For the text-containing cell, return its midpoint in (x, y) coordinate format. 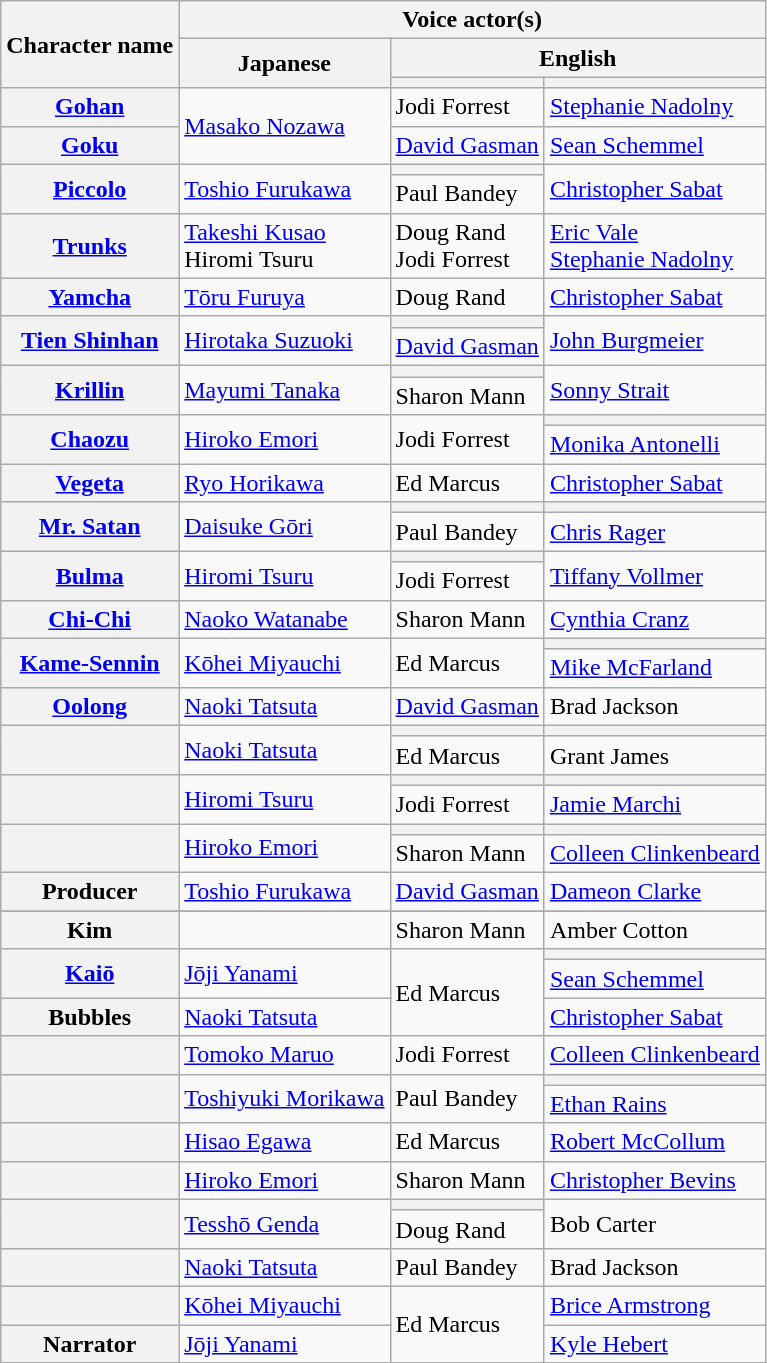
Bulma (90, 576)
Brice Armstrong (654, 1305)
Ryo Horikawa (284, 483)
Tesshō Genda (284, 1224)
Piccolo (90, 188)
Ethan Rains (654, 1104)
Trunks (90, 246)
Kyle Hebert (654, 1343)
Dameon Clarke (654, 892)
English (578, 58)
Hirotaka Suzuoki (284, 340)
Doug RandJodi Forrest (467, 246)
Cynthia Cranz (654, 619)
Tien Shinhan (90, 340)
Chris Rager (654, 532)
Gohan (90, 107)
Robert McCollum (654, 1142)
Mike McFarland (654, 668)
Character name (90, 44)
Narrator (90, 1343)
Sonny Strait (654, 390)
Toshiyuki Morikawa (284, 1098)
Bubbles (90, 1017)
Oolong (90, 706)
Hisao Egawa (284, 1142)
Kaiō (90, 974)
Yamcha (90, 297)
Goku (90, 145)
Japanese (284, 64)
Chaozu (90, 440)
Grant James (654, 755)
Naoko Watanabe (284, 619)
Eric ValeStephanie Nadolny (654, 246)
Mr. Satan (90, 526)
Kim (90, 930)
Voice actor(s) (472, 20)
Amber Cotton (654, 930)
Kame-Sennin (90, 662)
John Burgmeier (654, 340)
Bob Carter (654, 1224)
Producer (90, 892)
Masako Nozawa (284, 126)
Tomoko Maruo (284, 1055)
Mayumi Tanaka (284, 390)
Monika Antonelli (654, 445)
Takeshi KusaoHiromi Tsuru (284, 246)
Jamie Marchi (654, 804)
Tiffany Vollmer (654, 576)
Krillin (90, 390)
Chi-Chi (90, 619)
Daisuke Gōri (284, 526)
Stephanie Nadolny (654, 107)
Tōru Furuya (284, 297)
Christopher Bevins (654, 1180)
Vegeta (90, 483)
